Find where the given text appears and provide that cell's center as [X, Y] coordinate. 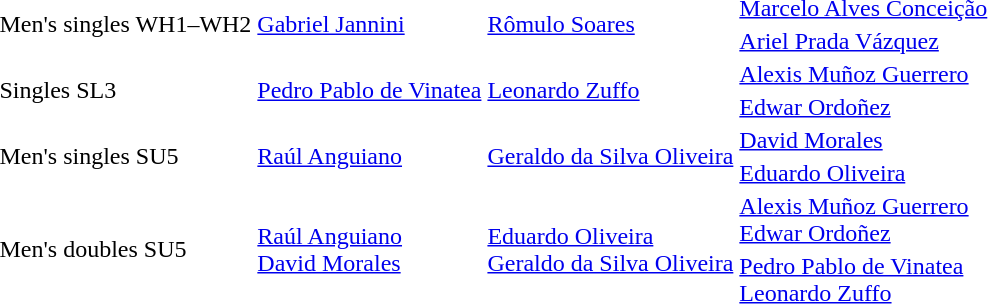
Leonardo Zuffo [610, 90]
Raúl Anguiano [370, 156]
Geraldo da Silva Oliveira [610, 156]
Pedro Pablo de Vinatea [370, 90]
